Pinpoint the cell where the given text exists, returning its [x, y] midpoint coordinate. 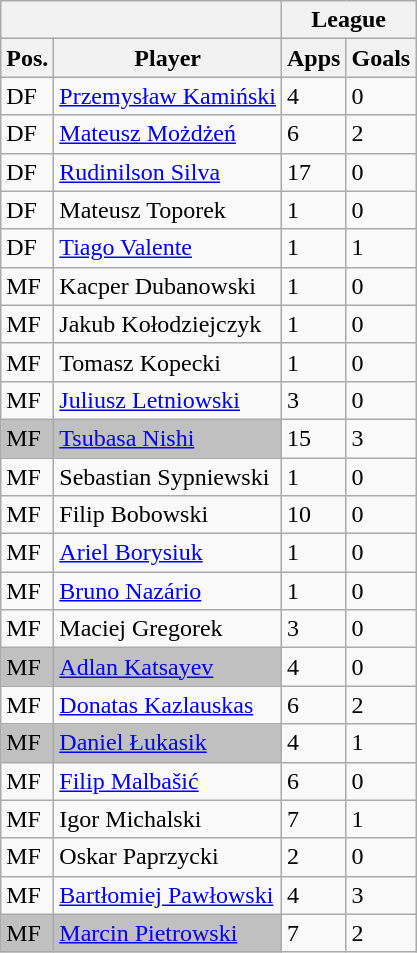
Tsubasa Nishi [168, 438]
Kacper Dubanowski [168, 286]
Filip Malbašić [168, 781]
Donatas Kazlauskas [168, 705]
Bartłomiej Pawłowski [168, 895]
League [349, 20]
15 [314, 438]
Oskar Paprzycki [168, 857]
17 [314, 172]
Apps [314, 58]
Bruno Nazário [168, 591]
Mateusz Toporek [168, 210]
10 [314, 515]
Tomasz Kopecki [168, 362]
Rudinilson Silva [168, 172]
Daniel Łukasik [168, 743]
Maciej Gregorek [168, 629]
Jakub Kołodziejczyk [168, 324]
Sebastian Sypniewski [168, 477]
Mateusz Możdżeń [168, 134]
Goals [381, 58]
Player [168, 58]
Pos. [28, 58]
Marcin Pietrowski [168, 933]
Igor Michalski [168, 819]
Juliusz Letniowski [168, 400]
Tiago Valente [168, 248]
Adlan Katsayev [168, 667]
Przemysław Kamiński [168, 96]
Ariel Borysiuk [168, 553]
Filip Bobowski [168, 515]
